Detect which cell encompasses the target text, then output its [x, y] center coordinate. 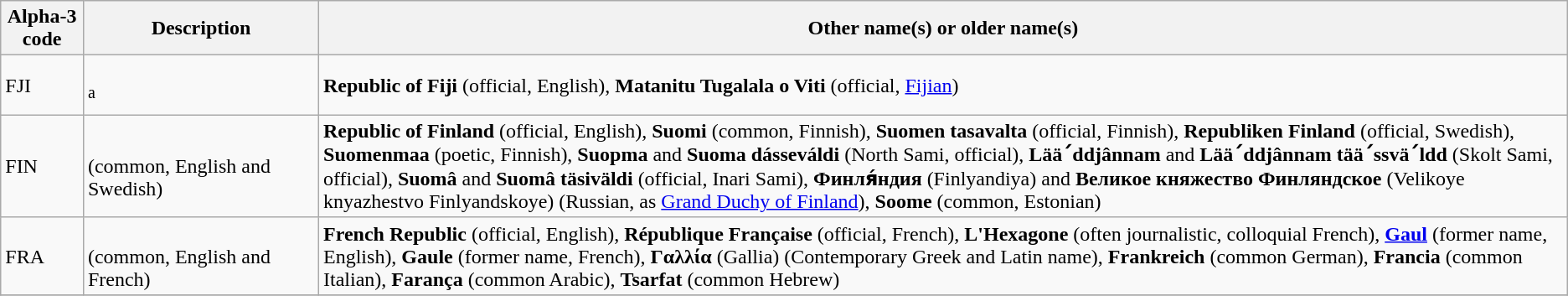
Alpha-3 code [42, 29]
Other name(s) or older name(s) [943, 29]
a [201, 86]
(common, English and Swedish) [201, 166]
FRA [42, 256]
FIN [42, 166]
Republic of Fiji (official, English), Matanitu Tugalala o Viti (official, Fijian) [943, 86]
Description [201, 29]
FJI [42, 86]
(common, English and French) [201, 256]
